Return the [x, y] coordinate for the center point of the cell that contains the specified text.  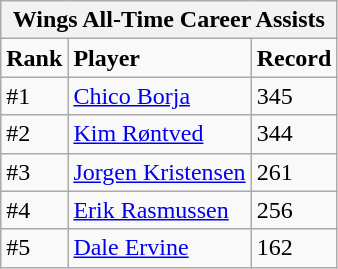
162 [294, 248]
Record [294, 58]
Jorgen Kristensen [160, 172]
#5 [34, 248]
#3 [34, 172]
Player [160, 58]
Kim Røntved [160, 134]
261 [294, 172]
Wings All-Time Career Assists [169, 20]
#4 [34, 210]
345 [294, 96]
Rank [34, 58]
344 [294, 134]
Erik Rasmussen [160, 210]
256 [294, 210]
#2 [34, 134]
Chico Borja [160, 96]
Dale Ervine [160, 248]
#1 [34, 96]
